Capture the cell that displays the provided text and extract its [x, y] central coordinate. 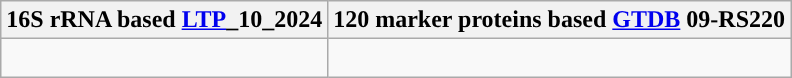
120 marker proteins based GTDB 09-RS220 [560, 20]
16S rRNA based LTP_10_2024 [164, 20]
